Pinpoint the cell where the given text exists, returning its [X, Y] midpoint coordinate. 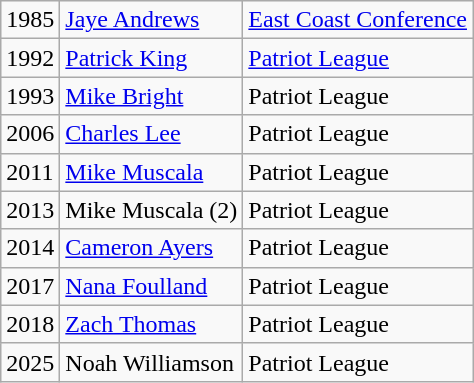
Mike Muscala (2) [152, 210]
Charles Lee [152, 134]
1993 [30, 96]
2018 [30, 324]
Nana Foulland [152, 286]
1985 [30, 20]
1992 [30, 58]
Mike Muscala [152, 172]
Cameron Ayers [152, 248]
2011 [30, 172]
Zach Thomas [152, 324]
2017 [30, 286]
Noah Williamson [152, 362]
East Coast Conference [358, 20]
Mike Bright [152, 96]
Patrick King [152, 58]
2014 [30, 248]
2025 [30, 362]
Jaye Andrews [152, 20]
2006 [30, 134]
2013 [30, 210]
